Locate the cell with the specified text and output its (x, y) center coordinate. 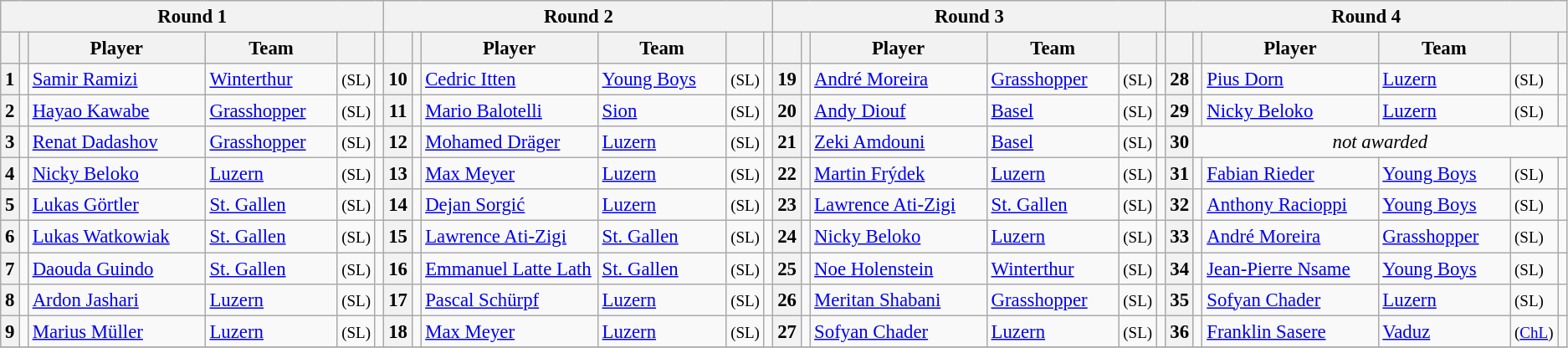
Renat Dadashov (116, 142)
Round 1 (192, 17)
Ardon Jashari (116, 299)
Pascal Schürpf (509, 299)
Lukas Watkowiak (116, 237)
Cedric Itten (509, 79)
16 (398, 269)
13 (398, 174)
Emmanuel Latte Lath (509, 269)
Anthony Racioppi (1290, 205)
35 (1180, 299)
10 (398, 79)
Lukas Görtler (116, 205)
14 (398, 205)
3 (10, 142)
24 (787, 237)
Mohamed Dräger (509, 142)
15 (398, 237)
31 (1180, 174)
23 (787, 205)
25 (787, 269)
36 (1180, 331)
19 (787, 79)
34 (1180, 269)
Vaduz (1444, 331)
33 (1180, 237)
1 (10, 79)
Samir Ramizi (116, 79)
Hayao Kawabe (116, 111)
Zeki Amdouni (899, 142)
Marius Müller (116, 331)
21 (787, 142)
5 (10, 205)
9 (10, 331)
30 (1180, 142)
Pius Dorn (1290, 79)
not awarded (1380, 142)
4 (10, 174)
32 (1180, 205)
Noe Holenstein (899, 269)
11 (398, 111)
Andy Diouf (899, 111)
7 (10, 269)
Round 2 (579, 17)
22 (787, 174)
20 (787, 111)
27 (787, 331)
2 (10, 111)
12 (398, 142)
Daouda Guindo (116, 269)
26 (787, 299)
28 (1180, 79)
18 (398, 331)
Dejan Sorgić (509, 205)
Fabian Rieder (1290, 174)
17 (398, 299)
Round 4 (1366, 17)
Franklin Sasere (1290, 331)
(ChL) (1535, 331)
Meritan Shabani (899, 299)
Mario Balotelli (509, 111)
29 (1180, 111)
Martin Frýdek (899, 174)
8 (10, 299)
6 (10, 237)
Sion (662, 111)
Round 3 (969, 17)
Jean-Pierre Nsame (1290, 269)
